Locate the cell with the specified text and output its (x, y) center coordinate. 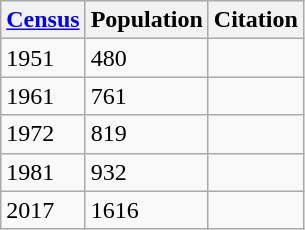
Census (43, 20)
1951 (43, 58)
1981 (43, 172)
1961 (43, 96)
1616 (146, 210)
2017 (43, 210)
Citation (256, 20)
761 (146, 96)
1972 (43, 134)
819 (146, 134)
Population (146, 20)
932 (146, 172)
480 (146, 58)
